From the cell containing the given text, extract its center point as [X, Y] coordinate. 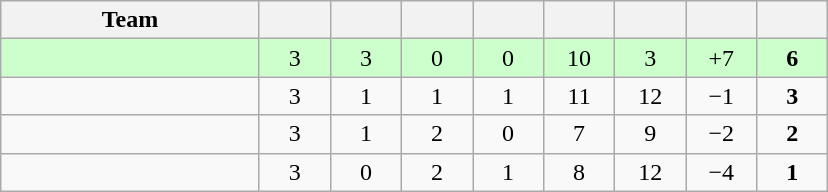
−2 [722, 134]
−1 [722, 96]
+7 [722, 58]
11 [580, 96]
6 [792, 58]
Team [130, 20]
−4 [722, 172]
9 [650, 134]
7 [580, 134]
10 [580, 58]
8 [580, 172]
